Pinpoint the cell where the given text exists, returning its [x, y] midpoint coordinate. 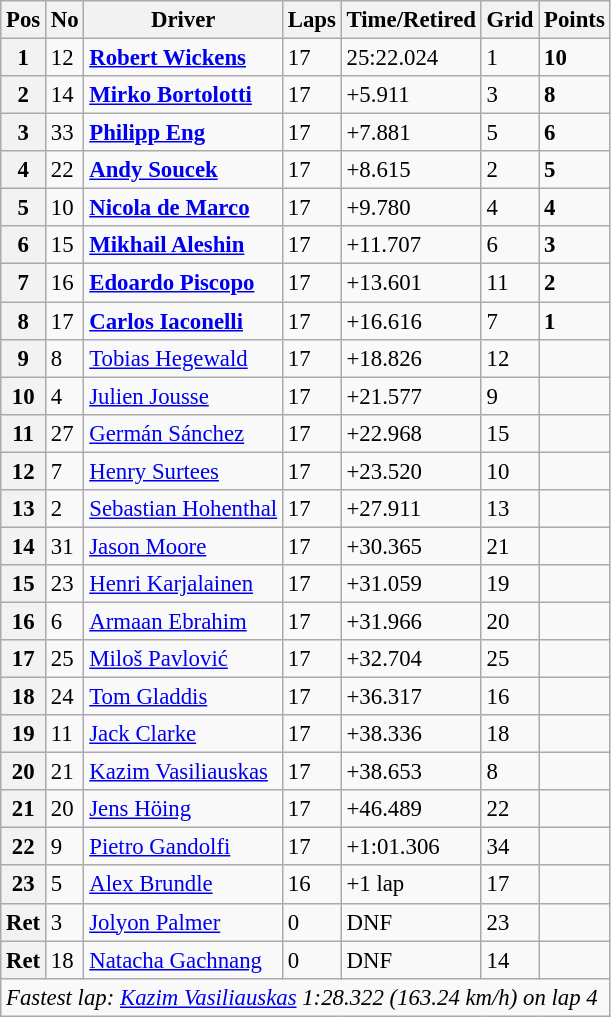
Germán Sánchez [184, 433]
+11.707 [411, 245]
24 [65, 697]
+8.615 [411, 170]
Tom Gladdis [184, 697]
Natacha Gachnang [184, 960]
Nicola de Marco [184, 208]
+31.059 [411, 584]
+30.365 [411, 546]
+32.704 [411, 659]
Jens Höing [184, 809]
25:22.024 [411, 58]
+38.653 [411, 772]
Grid [510, 20]
Jason Moore [184, 546]
+9.780 [411, 208]
+23.520 [411, 471]
Pietro Gandolfi [184, 847]
+27.911 [411, 509]
+21.577 [411, 396]
+36.317 [411, 697]
No [65, 20]
Laps [312, 20]
+13.601 [411, 283]
Alex Brundle [184, 885]
Carlos Iaconelli [184, 321]
+7.881 [411, 133]
Jolyon Palmer [184, 922]
Points [574, 20]
+1 lap [411, 885]
Kazim Vasiliauskas [184, 772]
Tobias Hegewald [184, 358]
31 [65, 546]
+18.826 [411, 358]
+31.966 [411, 621]
+46.489 [411, 809]
Philipp Eng [184, 133]
Edoardo Piscopo [184, 283]
34 [510, 847]
+5.911 [411, 95]
Julien Jousse [184, 396]
Andy Soucek [184, 170]
Pos [24, 20]
Mirko Bortolotti [184, 95]
+16.616 [411, 321]
33 [65, 133]
Fastest lap: Kazim Vasiliauskas 1:28.322 (163.24 km/h) on lap 4 [306, 997]
Henri Karjalainen [184, 584]
+1:01.306 [411, 847]
+38.336 [411, 734]
Armaan Ebrahim [184, 621]
Robert Wickens [184, 58]
Driver [184, 20]
Jack Clarke [184, 734]
Miloš Pavlović [184, 659]
Henry Surtees [184, 471]
Mikhail Aleshin [184, 245]
27 [65, 433]
Sebastian Hohenthal [184, 509]
Time/Retired [411, 20]
+22.968 [411, 433]
